Find where the given text appears and provide that cell's center as (X, Y) coordinate. 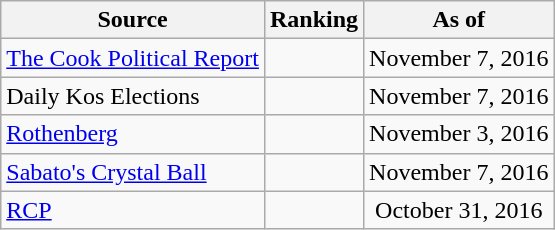
Rothenberg (133, 134)
Source (133, 20)
RCP (133, 210)
October 31, 2016 (459, 210)
Ranking (314, 20)
Daily Kos Elections (133, 96)
The Cook Political Report (133, 58)
As of (459, 20)
Sabato's Crystal Ball (133, 172)
November 3, 2016 (459, 134)
